Return the [x, y] coordinate for the center point of the cell that contains the specified text.  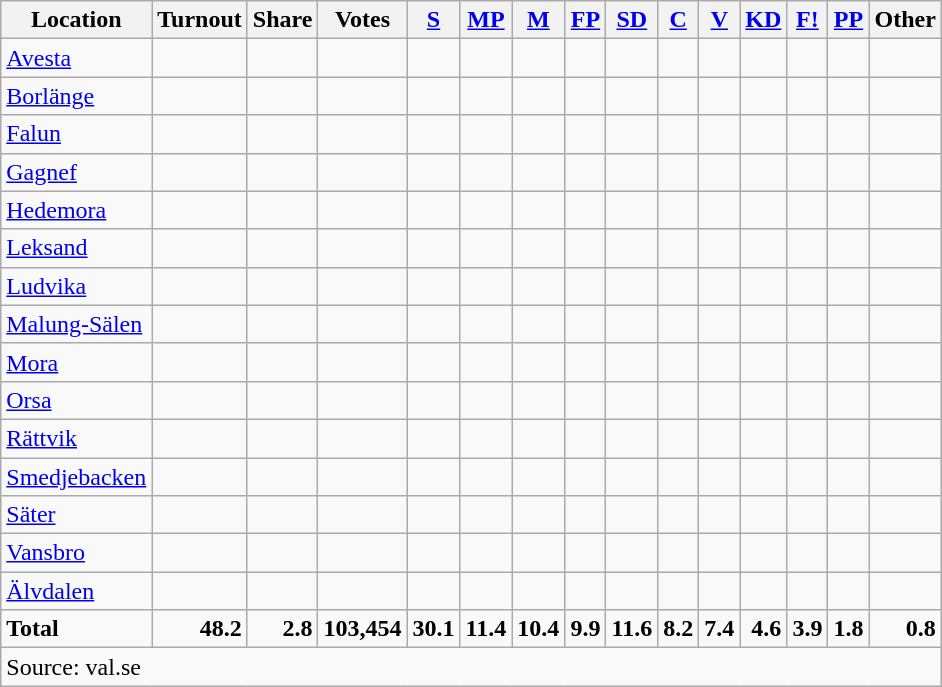
8.2 [678, 629]
Älvdalen [76, 591]
7.4 [720, 629]
Mora [76, 362]
C [678, 20]
Avesta [76, 58]
V [720, 20]
Share [282, 20]
Gagnef [76, 172]
Malung-Sälen [76, 324]
SD [632, 20]
0.8 [905, 629]
4.6 [764, 629]
KD [764, 20]
Hedemora [76, 210]
M [538, 20]
103,454 [362, 629]
10.4 [538, 629]
Leksand [76, 248]
Other [905, 20]
2.8 [282, 629]
3.9 [808, 629]
30.1 [434, 629]
11.6 [632, 629]
Smedjebacken [76, 477]
MP [486, 20]
Ludvika [76, 286]
F! [808, 20]
48.2 [200, 629]
Total [76, 629]
9.9 [586, 629]
Location [76, 20]
Säter [76, 515]
11.4 [486, 629]
Borlänge [76, 96]
Source: val.se [472, 667]
Falun [76, 134]
S [434, 20]
Turnout [200, 20]
FP [586, 20]
1.8 [848, 629]
Votes [362, 20]
PP [848, 20]
Vansbro [76, 553]
Rättvik [76, 438]
Orsa [76, 400]
